Provide the [x, y] coordinate of the cell's center where the given text is located.  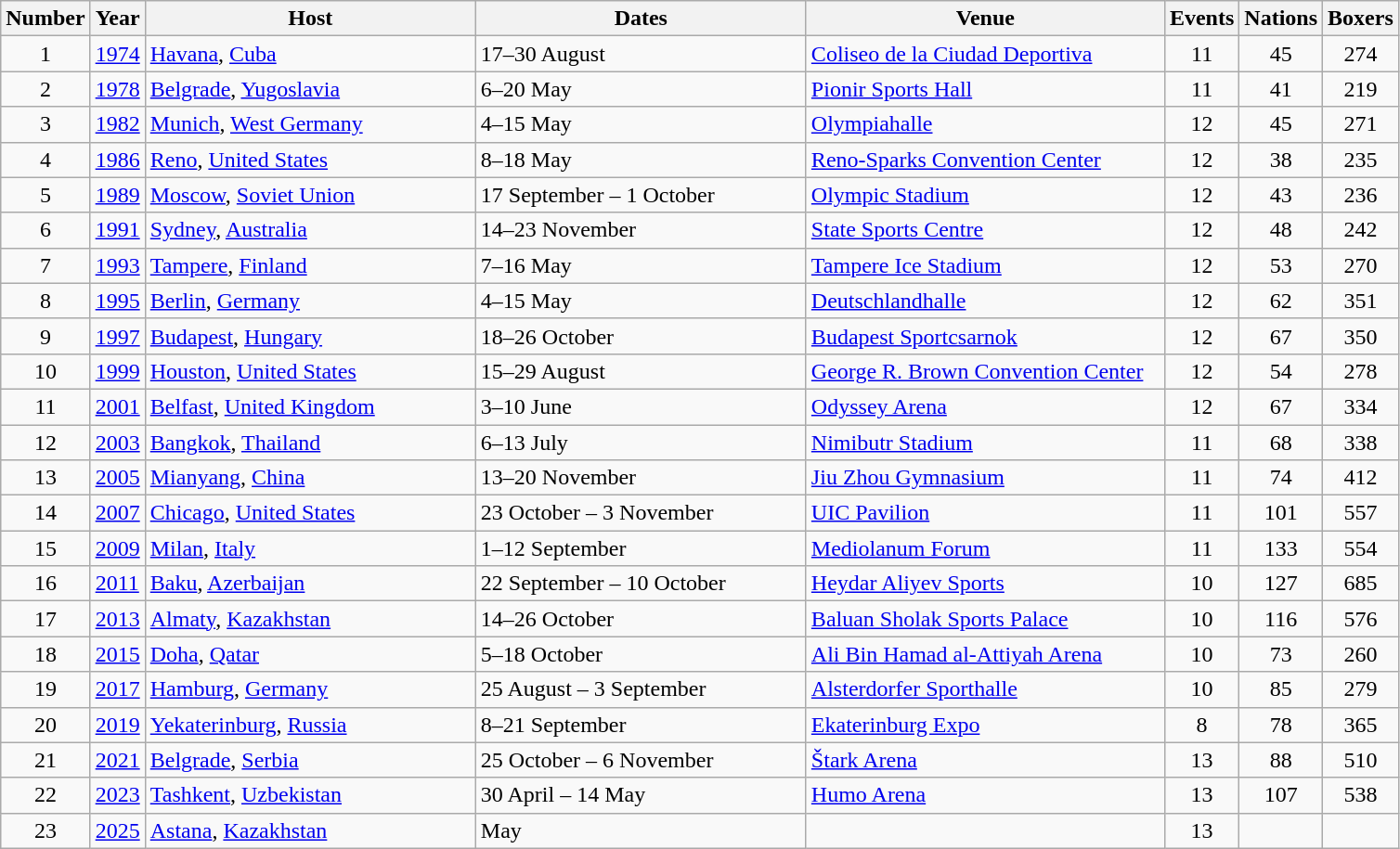
260 [1361, 654]
22 September – 10 October [641, 584]
236 [1361, 195]
74 [1281, 478]
557 [1361, 513]
350 [1361, 336]
2005 [117, 478]
Belfast, United Kingdom [310, 406]
Ali Bin Hamad al-Attiyah Arena [985, 654]
9 [45, 336]
73 [1281, 654]
Ekaterinburg Expo [985, 725]
68 [1281, 443]
2009 [117, 548]
Year [117, 19]
May [641, 830]
Venue [985, 19]
235 [1361, 160]
Berlin, Germany [310, 301]
8–18 May [641, 160]
3–10 June [641, 406]
116 [1281, 619]
338 [1361, 443]
78 [1281, 725]
Sydney, Australia [310, 230]
576 [1361, 619]
685 [1361, 584]
1991 [117, 230]
23 October – 3 November [641, 513]
351 [1361, 301]
13–20 November [641, 478]
271 [1361, 124]
Boxers [1361, 19]
Pionir Sports Hall [985, 89]
88 [1281, 760]
Number [45, 19]
14–23 November [641, 230]
270 [1361, 265]
1989 [117, 195]
25 October – 6 November [641, 760]
6–13 July [641, 443]
4 [45, 160]
Havana, Cuba [310, 54]
Baku, Azerbaijan [310, 584]
1995 [117, 301]
22 [45, 795]
127 [1281, 584]
Budapest Sportcsarnok [985, 336]
Events [1201, 19]
Mediolanum Forum [985, 548]
7 [45, 265]
365 [1361, 725]
Munich, West Germany [310, 124]
Chicago, United States [310, 513]
Reno-Sparks Convention Center [985, 160]
2015 [117, 654]
101 [1281, 513]
Deutschlandhalle [985, 301]
Coliseo de la Ciudad Deportiva [985, 54]
Mianyang, China [310, 478]
6–20 May [641, 89]
Štark Arena [985, 760]
7–16 May [641, 265]
Host [310, 19]
19 [45, 689]
Alsterdorfer Sporthalle [985, 689]
14–26 October [641, 619]
Tampere Ice Stadium [985, 265]
Tampere, Finland [310, 265]
219 [1361, 89]
30 April – 14 May [641, 795]
133 [1281, 548]
53 [1281, 265]
2007 [117, 513]
Heydar Aliyev Sports [985, 584]
Bangkok, Thailand [310, 443]
2019 [117, 725]
17–30 August [641, 54]
2021 [117, 760]
43 [1281, 195]
Moscow, Soviet Union [310, 195]
1978 [117, 89]
85 [1281, 689]
1–12 September [641, 548]
1986 [117, 160]
1999 [117, 371]
17 [45, 619]
George R. Brown Convention Center [985, 371]
21 [45, 760]
Nations [1281, 19]
Odyssey Arena [985, 406]
Baluan Sholak Sports Palace [985, 619]
Milan, Italy [310, 548]
Hamburg, Germany [310, 689]
1 [45, 54]
15 [45, 548]
17 September – 1 October [641, 195]
Nimibutr Stadium [985, 443]
1993 [117, 265]
25 August – 3 September [641, 689]
554 [1361, 548]
Dates [641, 19]
Belgrade, Serbia [310, 760]
2 [45, 89]
2003 [117, 443]
Yekaterinburg, Russia [310, 725]
UIC Pavilion [985, 513]
538 [1361, 795]
8–21 September [641, 725]
274 [1361, 54]
6 [45, 230]
5 [45, 195]
5–18 October [641, 654]
20 [45, 725]
242 [1361, 230]
Olympiahalle [985, 124]
2017 [117, 689]
Houston, United States [310, 371]
48 [1281, 230]
18 [45, 654]
2011 [117, 584]
Tashkent, Uzbekistan [310, 795]
Astana, Kazakhstan [310, 830]
16 [45, 584]
Olympic Stadium [985, 195]
2013 [117, 619]
Almaty, Kazakhstan [310, 619]
Reno, United States [310, 160]
Belgrade, Yugoslavia [310, 89]
510 [1361, 760]
Doha, Qatar [310, 654]
412 [1361, 478]
41 [1281, 89]
62 [1281, 301]
38 [1281, 160]
107 [1281, 795]
1982 [117, 124]
334 [1361, 406]
23 [45, 830]
Budapest, Hungary [310, 336]
1974 [117, 54]
15–29 August [641, 371]
State Sports Centre [985, 230]
278 [1361, 371]
Jiu Zhou Gymnasium [985, 478]
Humo Arena [985, 795]
2023 [117, 795]
2001 [117, 406]
3 [45, 124]
2025 [117, 830]
1997 [117, 336]
279 [1361, 689]
14 [45, 513]
54 [1281, 371]
18–26 October [641, 336]
